Find where the given text appears and provide that cell's center as (X, Y) coordinate. 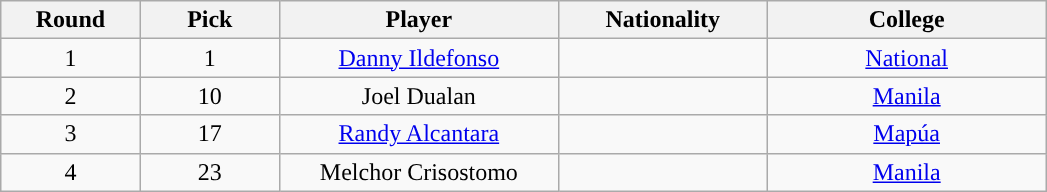
17 (210, 134)
Player (418, 20)
Nationality (662, 20)
College (906, 20)
4 (70, 172)
Mapúa (906, 134)
3 (70, 134)
National (906, 58)
Melchor Crisostomo (418, 172)
Round (70, 20)
23 (210, 172)
2 (70, 96)
10 (210, 96)
Randy Alcantara (418, 134)
Pick (210, 20)
Joel Dualan (418, 96)
Danny Ildefonso (418, 58)
